Provide the (X, Y) coordinate of the cell's center where the given text is located.  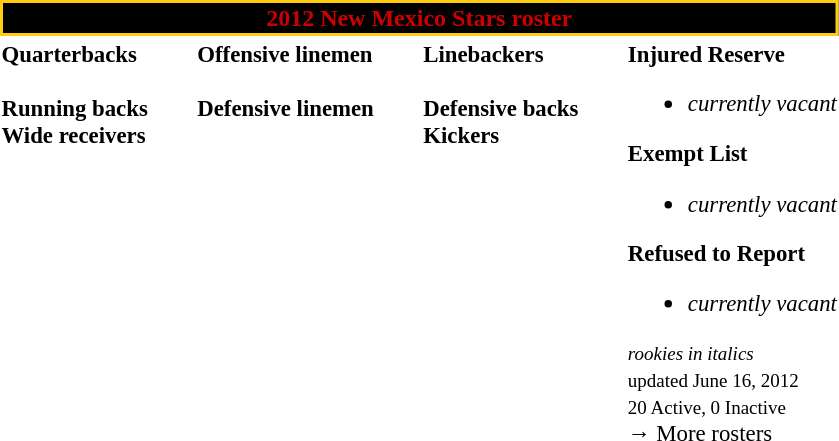
2012 New Mexico Stars roster (419, 18)
